Output the (X, Y) coordinate of the center of the cell containing the given text.  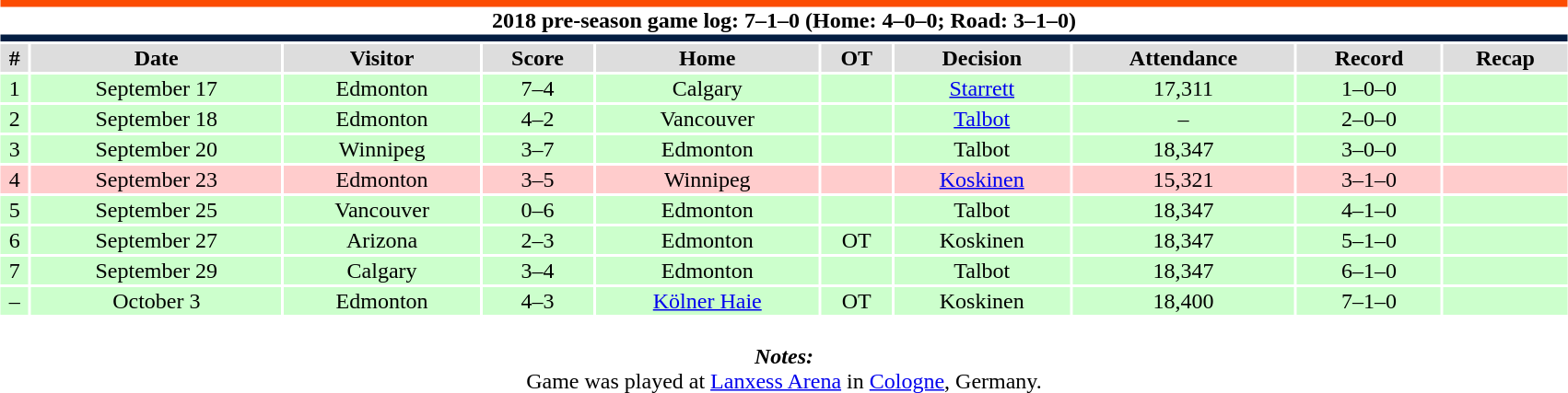
Record (1369, 58)
2–3 (537, 240)
7 (15, 271)
2018 pre-season game log: 7–1–0 (Home: 4–0–0; Road: 3–1–0) (784, 20)
3–7 (537, 149)
6–1–0 (1369, 271)
Home (708, 58)
5–1–0 (1369, 240)
5 (15, 210)
Kölner Haie (708, 301)
15,321 (1183, 179)
September 27 (157, 240)
October 3 (157, 301)
Attendance (1183, 58)
Arizona (382, 240)
Recap (1505, 58)
September 18 (157, 119)
September 25 (157, 210)
September 17 (157, 88)
0–6 (537, 210)
3–5 (537, 179)
4–3 (537, 301)
18,400 (1183, 301)
September 29 (157, 271)
1–0–0 (1369, 88)
4–1–0 (1369, 210)
7–4 (537, 88)
4 (15, 179)
Decision (982, 58)
4–2 (537, 119)
Score (537, 58)
6 (15, 240)
3 (15, 149)
2–0–0 (1369, 119)
# (15, 58)
3–1–0 (1369, 179)
3–4 (537, 271)
September 23 (157, 179)
Starrett (982, 88)
3–0–0 (1369, 149)
Visitor (382, 58)
7–1–0 (1369, 301)
17,311 (1183, 88)
2 (15, 119)
1 (15, 88)
September 20 (157, 149)
Date (157, 58)
